Pinpoint the cell where the given text exists, returning its [X, Y] midpoint coordinate. 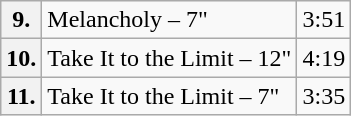
Melancholy – 7" [170, 20]
11. [22, 96]
Take It to the Limit – 12" [170, 58]
4:19 [324, 58]
9. [22, 20]
Take It to the Limit – 7" [170, 96]
10. [22, 58]
3:35 [324, 96]
3:51 [324, 20]
